Output the (X, Y) coordinate of the center of the cell containing the given text.  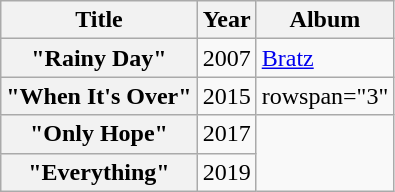
rowspan="3" (325, 96)
2015 (226, 96)
Year (226, 20)
"Rainy Day" (99, 58)
Bratz (325, 58)
"Everything" (99, 172)
Album (325, 20)
2019 (226, 172)
2007 (226, 58)
Title (99, 20)
"Only Hope" (99, 134)
2017 (226, 134)
"When It's Over" (99, 96)
